Scan for the cell matching the given text and deliver its [x, y] coordinate at center. 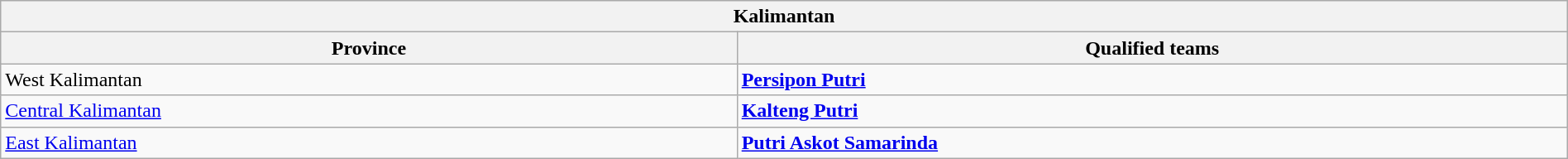
Province [369, 48]
East Kalimantan [369, 142]
West Kalimantan [369, 79]
Kalimantan [784, 17]
Central Kalimantan [369, 111]
Kalteng Putri [1152, 111]
Putri Askot Samarinda [1152, 142]
Persipon Putri [1152, 79]
Qualified teams [1152, 48]
